Return (x, y) of the center of cell containing provided text 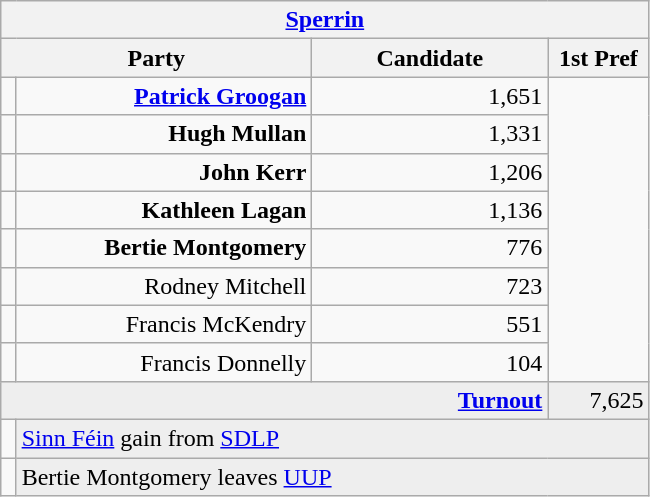
Sinn Féin gain from SDLP (332, 438)
Hugh Mullan (164, 134)
Rodney Mitchell (164, 286)
Candidate (430, 58)
1,136 (430, 210)
Francis Donnelly (164, 362)
104 (430, 362)
Party (156, 58)
John Kerr (164, 172)
Bertie Montgomery leaves UUP (332, 477)
Bertie Montgomery (164, 248)
Turnout (274, 400)
Sperrin (325, 20)
Patrick Groogan (164, 96)
1,651 (430, 96)
Francis McKendry (164, 324)
Kathleen Lagan (164, 210)
1st Pref (598, 58)
776 (430, 248)
723 (430, 286)
1,206 (430, 172)
551 (430, 324)
7,625 (598, 400)
1,331 (430, 134)
